Scan for the cell matching the given text and deliver its [x, y] coordinate at center. 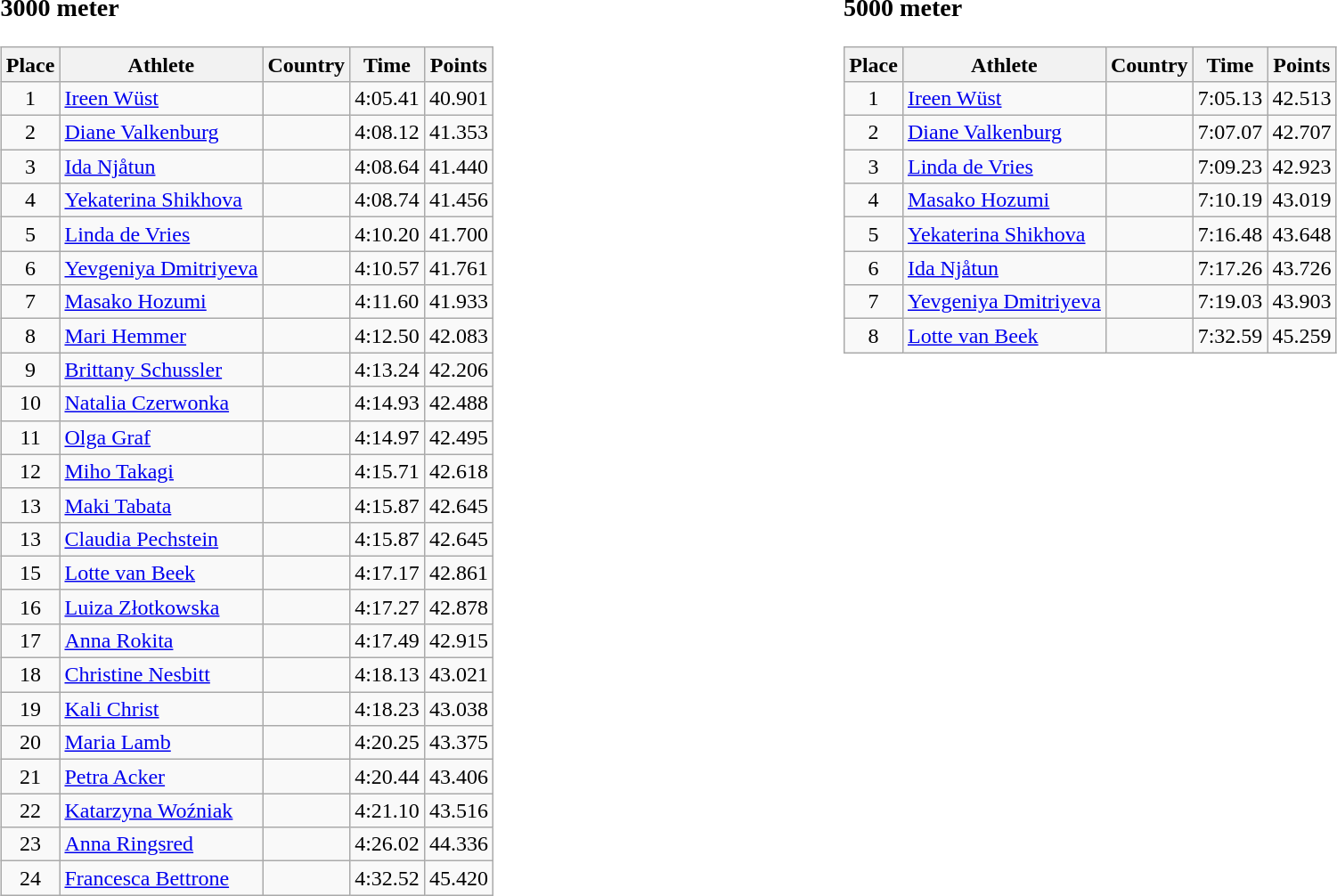
4:32.52 [387, 878]
Anna Ringsred [161, 844]
22 [30, 810]
4:15.71 [387, 471]
4:08.74 [387, 200]
7:09.23 [1230, 167]
Miho Takagi [161, 471]
4:17.27 [387, 607]
17 [30, 640]
4:08.64 [387, 167]
19 [30, 709]
42.488 [458, 403]
Katarzyna Woźniak [161, 810]
4:21.10 [387, 810]
Olga Graf [161, 437]
Petra Acker [161, 777]
41.761 [458, 268]
4:08.12 [387, 133]
7:07.07 [1230, 133]
4:10.57 [387, 268]
10 [30, 403]
4:18.23 [387, 709]
43.406 [458, 777]
43.516 [458, 810]
42.618 [458, 471]
42.923 [1302, 167]
41.700 [458, 234]
43.726 [1302, 268]
4:14.93 [387, 403]
42.495 [458, 437]
42.707 [1302, 133]
12 [30, 471]
43.903 [1302, 302]
Brittany Schussler [161, 370]
Maria Lamb [161, 743]
7:05.13 [1230, 98]
Claudia Pechstein [161, 539]
42.206 [458, 370]
43.375 [458, 743]
43.648 [1302, 234]
42.878 [458, 607]
40.901 [458, 98]
4:13.24 [387, 370]
41.933 [458, 302]
9 [30, 370]
41.440 [458, 167]
7:16.48 [1230, 234]
18 [30, 675]
43.038 [458, 709]
Kali Christ [161, 709]
4:10.20 [387, 234]
24 [30, 878]
45.420 [458, 878]
41.353 [458, 133]
20 [30, 743]
45.259 [1302, 336]
4:20.25 [387, 743]
4:18.13 [387, 675]
7:17.26 [1230, 268]
4:26.02 [387, 844]
11 [30, 437]
42.513 [1302, 98]
43.021 [458, 675]
23 [30, 844]
4:12.50 [387, 336]
21 [30, 777]
4:14.97 [387, 437]
Francesca Bettrone [161, 878]
7:19.03 [1230, 302]
44.336 [458, 844]
15 [30, 573]
43.019 [1302, 200]
42.861 [458, 573]
Mari Hemmer [161, 336]
16 [30, 607]
Maki Tabata [161, 505]
Christine Nesbitt [161, 675]
42.915 [458, 640]
7:32.59 [1230, 336]
4:20.44 [387, 777]
Natalia Czerwonka [161, 403]
42.083 [458, 336]
Luiza Złotkowska [161, 607]
4:17.17 [387, 573]
41.456 [458, 200]
4:17.49 [387, 640]
4:05.41 [387, 98]
Anna Rokita [161, 640]
7:10.19 [1230, 200]
4:11.60 [387, 302]
